For the text-containing cell, return its midpoint in [x, y] coordinate format. 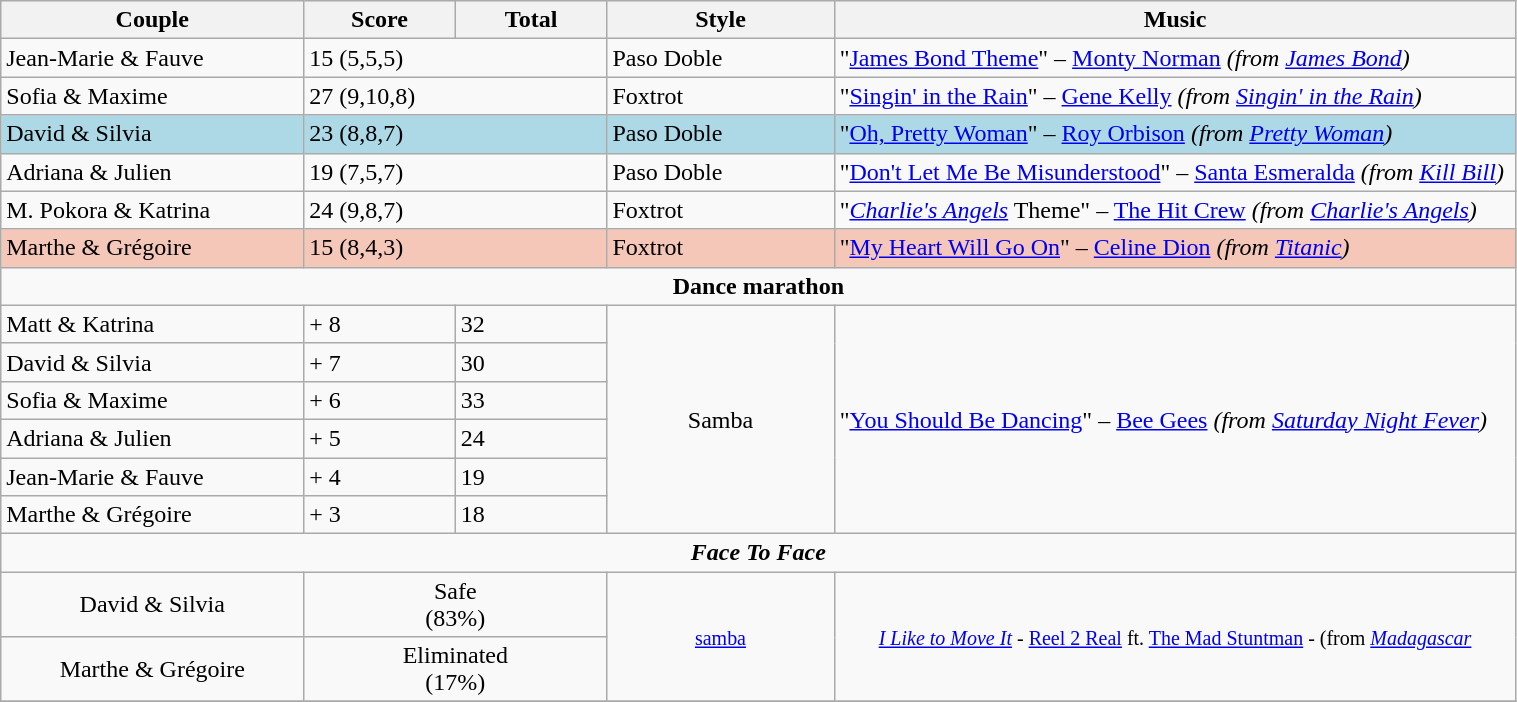
Eliminated(17%) [456, 670]
samba [720, 637]
15 (5,5,5) [456, 58]
+ 6 [380, 400]
19 [531, 477]
"Don't Let Me Be Misunderstood" – Santa Esmeralda (from Kill Bill) [1175, 172]
+ 5 [380, 438]
Style [720, 20]
Matt & Katrina [152, 324]
"Charlie's Angels Theme" – The Hit Crew (from Charlie's Angels) [1175, 210]
27 (9,10,8) [456, 96]
32 [531, 324]
+ 7 [380, 362]
Dance marathon [758, 286]
Safe(83%) [456, 604]
"My Heart Will Go On" – Celine Dion (from Titanic) [1175, 248]
18 [531, 515]
"Singin' in the Rain" – Gene Kelly (from Singin' in the Rain) [1175, 96]
Total [531, 20]
30 [531, 362]
19 (7,5,7) [456, 172]
23 (8,8,7) [456, 134]
"James Bond Theme" – Monty Norman (from James Bond) [1175, 58]
Samba [720, 419]
Couple [152, 20]
"You Should Be Dancing" – Bee Gees (from Saturday Night Fever) [1175, 419]
+ 3 [380, 515]
24 [531, 438]
15 (8,4,3) [456, 248]
M. Pokora & Katrina [152, 210]
I Like to Move It - Reel 2 Real ft. The Mad Stuntman - (from Madagascar [1175, 637]
Music [1175, 20]
+ 4 [380, 477]
33 [531, 400]
Score [380, 20]
Face To Face [758, 553]
24 (9,8,7) [456, 210]
+ 8 [380, 324]
"Oh, Pretty Woman" – Roy Orbison (from Pretty Woman) [1175, 134]
